Detect which cell encompasses the target text, then output its [X, Y] center coordinate. 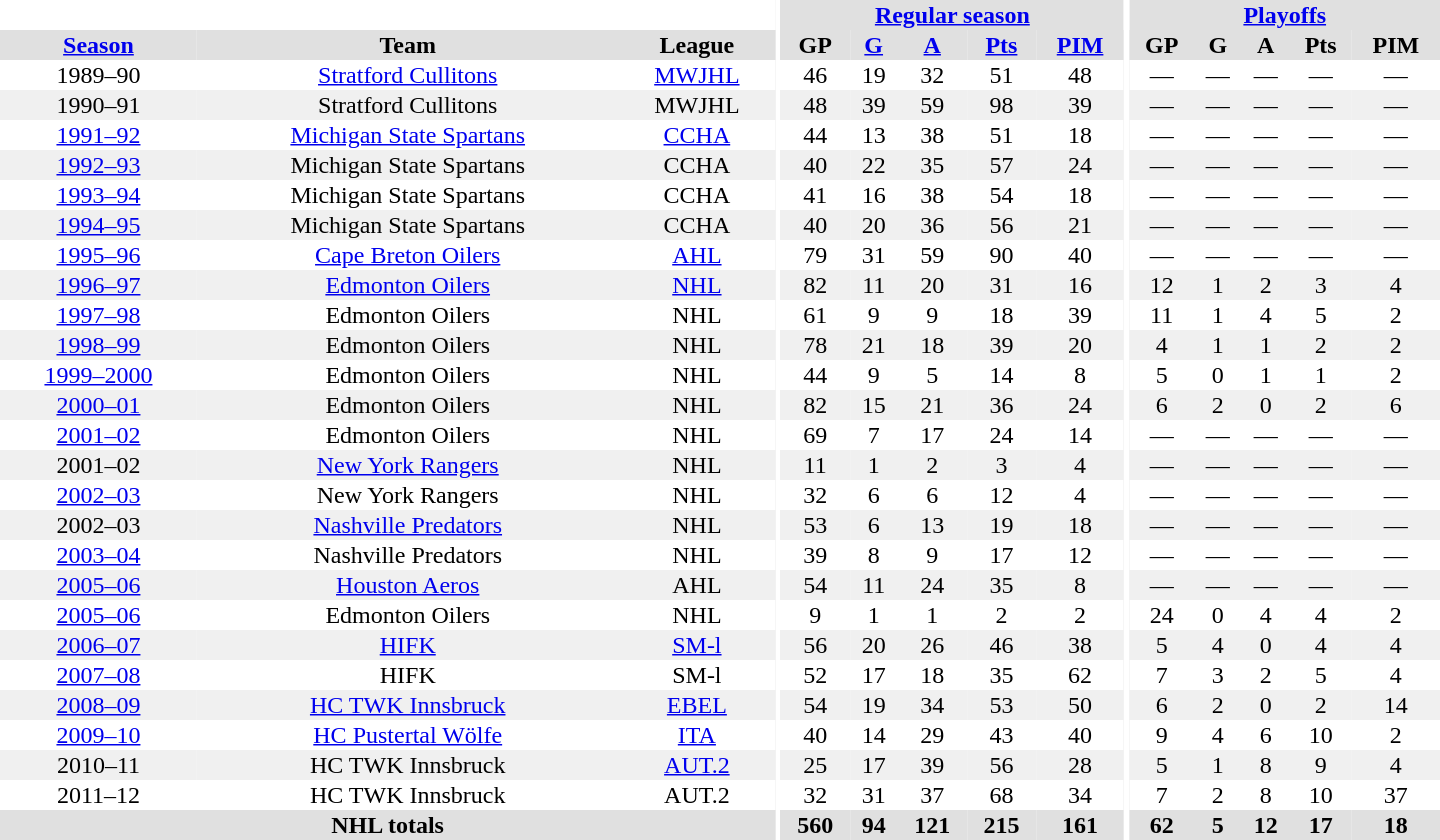
1990–91 [98, 105]
68 [1002, 795]
2011–12 [98, 795]
League [698, 45]
26 [932, 645]
Houston Aeros [408, 585]
1998–99 [98, 345]
560 [816, 825]
2000–01 [98, 405]
1999–2000 [98, 375]
1992–93 [98, 165]
98 [1002, 105]
50 [1080, 705]
ITA [698, 735]
61 [816, 315]
2010–11 [98, 765]
1991–92 [98, 135]
25 [816, 765]
52 [816, 675]
57 [1002, 165]
Team [408, 45]
94 [874, 825]
1997–98 [98, 315]
1989–90 [98, 75]
15 [874, 405]
28 [1080, 765]
22 [874, 165]
2008–09 [98, 705]
2003–04 [98, 555]
1996–97 [98, 285]
Season [98, 45]
161 [1080, 825]
79 [816, 255]
215 [1002, 825]
Regular season [953, 15]
43 [1002, 735]
2007–08 [98, 675]
2006–07 [98, 645]
78 [816, 345]
2009–10 [98, 735]
Cape Breton Oilers [408, 255]
69 [816, 435]
HC Pustertal Wölfe [408, 735]
1994–95 [98, 225]
NHL totals [388, 825]
1993–94 [98, 195]
EBEL [698, 705]
1995–96 [98, 255]
Playoffs [1284, 15]
121 [932, 825]
29 [932, 735]
41 [816, 195]
90 [1002, 255]
